Capture the cell that displays the provided text and extract its (X, Y) central coordinate. 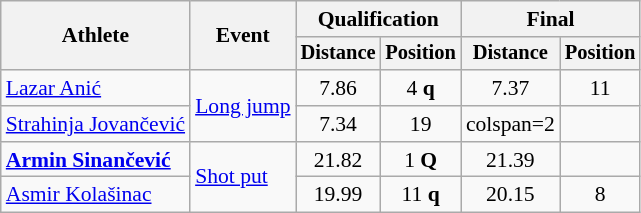
1 Q (420, 160)
Long jump (242, 106)
19.99 (338, 195)
11 q (420, 195)
Strahinja Jovančević (96, 124)
7.34 (338, 124)
7.37 (510, 88)
Shot put (242, 178)
7.86 (338, 88)
19 (420, 124)
Final (550, 19)
Asmir Kolašinac (96, 195)
21.39 (510, 160)
Event (242, 36)
Armin Sinančević (96, 160)
colspan=2 (510, 124)
11 (600, 88)
Lazar Anić (96, 88)
8 (600, 195)
21.82 (338, 160)
20.15 (510, 195)
4 q (420, 88)
Qualification (378, 19)
Athlete (96, 36)
